Search for the cell housing the specified text and yield its (x, y) center coordinate. 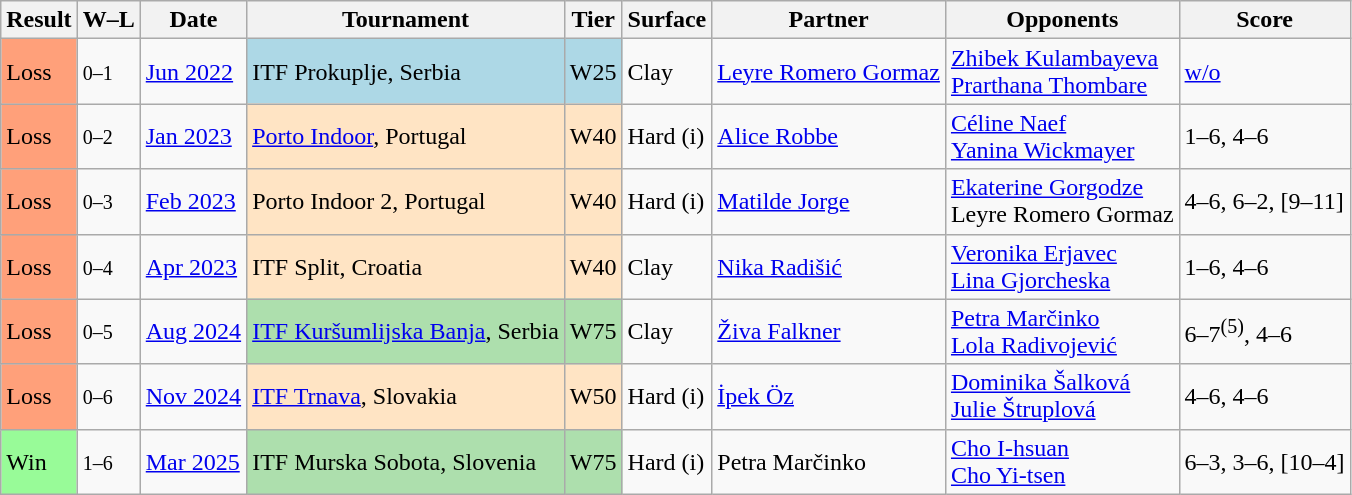
Alice Robbe (829, 136)
ITF Murska Sobota, Slovenia (406, 462)
Nika Radišić (829, 266)
Date (193, 20)
Jun 2022 (193, 72)
Veronika Erjavec Lina Gjorcheska (1062, 266)
Cho I-hsuan Cho Yi-tsen (1062, 462)
Partner (829, 20)
Živa Falkner (829, 332)
ITF Kuršumlijska Banja, Serbia (406, 332)
ITF Trnava, Slovakia (406, 396)
W–L (108, 20)
Dominika Šalková Julie Štruplová (1062, 396)
6–7(5), 4–6 (1264, 332)
0–2 (108, 136)
Feb 2023 (193, 202)
6–3, 3–6, [10–4] (1264, 462)
Jan 2023 (193, 136)
0–3 (108, 202)
Tier (593, 20)
4–6, 6–2, [9–11] (1264, 202)
W50 (593, 396)
Opponents (1062, 20)
4–6, 4–6 (1264, 396)
Result (39, 20)
0–5 (108, 332)
0–6 (108, 396)
Mar 2025 (193, 462)
0–1 (108, 72)
1–6 (108, 462)
w/o (1264, 72)
Tournament (406, 20)
Zhibek Kulambayeva Prarthana Thombare (1062, 72)
Aug 2024 (193, 332)
Nov 2024 (193, 396)
Matilde Jorge (829, 202)
Ekaterine Gorgodze Leyre Romero Gormaz (1062, 202)
Petra Marčinko Lola Radivojević (1062, 332)
Apr 2023 (193, 266)
Petra Marčinko (829, 462)
0–4 (108, 266)
W25 (593, 72)
Porto Indoor 2, Portugal (406, 202)
Score (1264, 20)
Leyre Romero Gormaz (829, 72)
ITF Split, Croatia (406, 266)
İpek Öz (829, 396)
Céline Naef Yanina Wickmayer (1062, 136)
Porto Indoor, Portugal (406, 136)
Win (39, 462)
ITF Prokuplje, Serbia (406, 72)
Surface (667, 20)
